For the text-containing cell, return its midpoint in (X, Y) coordinate format. 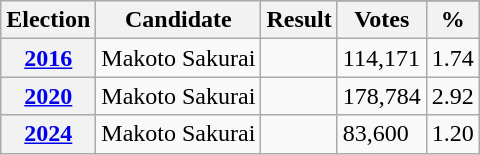
2016 (48, 58)
1.20 (452, 134)
1.74 (452, 58)
% (452, 20)
178,784 (382, 96)
Result (299, 20)
114,171 (382, 58)
Election (48, 20)
Votes (382, 20)
2020 (48, 96)
83,600 (382, 134)
Candidate (178, 20)
2.92 (452, 96)
2024 (48, 134)
